Output the (X, Y) coordinate of the center of the cell containing the given text.  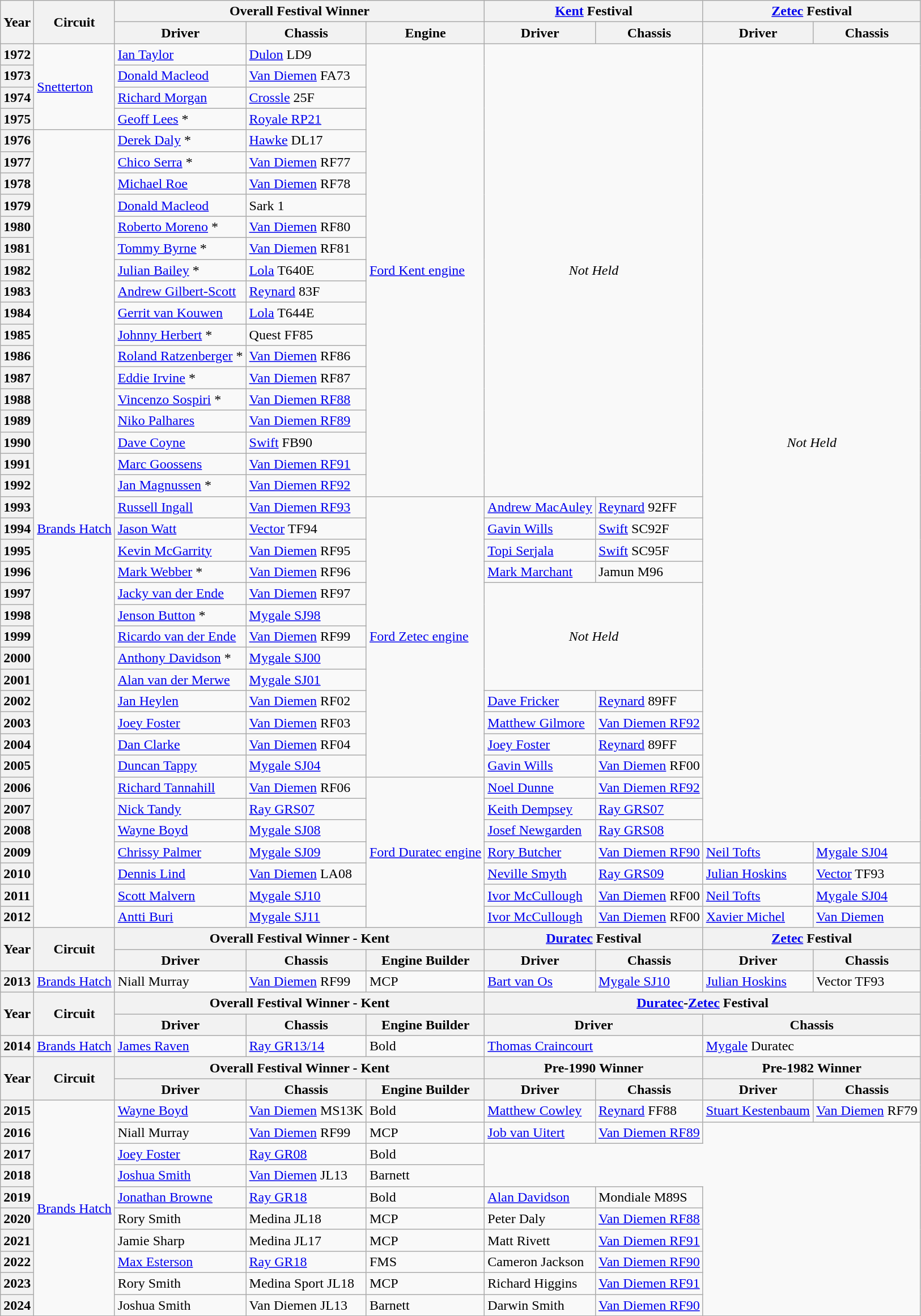
Jason Watt (180, 529)
Eddie Irvine * (180, 378)
Stuart Kestenbaum (758, 1111)
Richard Higgins (540, 1283)
Jamie Sharp (180, 1240)
Jenson Button * (180, 615)
Kevin McGarrity (180, 550)
Lola T644E (306, 313)
Ford Duratec engine (425, 852)
1982 (17, 270)
1993 (17, 507)
Snetterton (74, 87)
1983 (17, 292)
1976 (17, 140)
Duratec Festival (594, 938)
2024 (17, 1305)
2022 (17, 1262)
Medina Sport JL18 (306, 1283)
Van Diemen RF97 (306, 593)
Mygale SJ11 (306, 917)
Swift SC95F (649, 550)
2019 (17, 1197)
Medina JL17 (306, 1240)
Alan van der Merwe (180, 680)
Van Diemen FA73 (306, 76)
Van Diemen RF06 (306, 787)
1979 (17, 205)
Mygale Duratec (812, 1046)
Swift SC92F (649, 529)
Jamun M96 (649, 572)
Geoff Lees * (180, 119)
Lola T640E (306, 270)
Van Diemen RF80 (306, 227)
Mygale SJ09 (306, 852)
Xavier Michel (758, 917)
Josef Newgarden (540, 831)
Ray GR13/14 (306, 1046)
Roberto Moreno * (180, 227)
2006 (17, 787)
Ford Kent engine (425, 270)
2012 (17, 917)
Sark 1 (306, 205)
Van Diemen RF87 (306, 378)
Van Diemen RF04 (306, 744)
1978 (17, 184)
Vincenzo Sospiri * (180, 399)
Thomas Craincourt (594, 1046)
Van Diemen RF78 (306, 184)
Mondiale M89S (649, 1197)
Quest FF85 (306, 335)
1975 (17, 119)
Chico Serra * (180, 162)
Reynard 83F (306, 292)
Medina JL18 (306, 1219)
Darwin Smith (540, 1305)
Kent Festival (594, 11)
Dennis Lind (180, 874)
Matthew Cowley (540, 1111)
2015 (17, 1111)
Duratec-Zetec Festival (703, 1003)
FMS (425, 1262)
1997 (17, 593)
2016 (17, 1132)
Michael Roe (180, 184)
Andrew Gilbert-Scott (180, 292)
Pre-1982 Winner (812, 1068)
Alan Davidson (540, 1197)
Crossle 25F (306, 97)
2001 (17, 680)
1985 (17, 335)
2023 (17, 1283)
2009 (17, 852)
Duncan Tappy (180, 766)
2007 (17, 809)
Van Diemen RF79 (867, 1111)
1980 (17, 227)
Nick Tandy (180, 809)
Niko Palhares (180, 421)
2017 (17, 1154)
1984 (17, 313)
Dave Fricker (540, 701)
Noel Dunne (540, 787)
Bart van Os (540, 982)
Van Diemen LA08 (306, 874)
Engine (425, 33)
Ray GRS09 (649, 874)
2014 (17, 1046)
Mark Webber * (180, 572)
Ray GRS08 (649, 831)
Ian Taylor (180, 54)
Vector TF94 (306, 529)
Neville Smyth (540, 874)
Keith Dempsey (540, 809)
Van Diemen RF77 (306, 162)
Antti Buri (180, 917)
Marc Goossens (180, 464)
1996 (17, 572)
2011 (17, 895)
2005 (17, 766)
Reynard 92FF (649, 507)
1992 (17, 485)
Matt Rivett (540, 1240)
Mygale SJ00 (306, 658)
1988 (17, 399)
1999 (17, 637)
Tommy Byrne * (180, 248)
1986 (17, 356)
1991 (17, 464)
1990 (17, 442)
Max Esterson (180, 1262)
Van Diemen RF86 (306, 356)
1981 (17, 248)
Johnny Herbert * (180, 335)
Ford Zetec engine (425, 637)
Mygale SJ08 (306, 831)
1973 (17, 76)
Van Diemen RF02 (306, 701)
Swift FB90 (306, 442)
Dulon LD9 (306, 54)
2020 (17, 1219)
1974 (17, 97)
2000 (17, 658)
Richard Morgan (180, 97)
Van Diemen MS13K (306, 1111)
Russell Ingall (180, 507)
Pre-1990 Winner (594, 1068)
Jonathan Browne (180, 1197)
2003 (17, 723)
2013 (17, 982)
Van Diemen RF93 (306, 507)
2010 (17, 874)
2002 (17, 701)
2018 (17, 1176)
Rory Butcher (540, 852)
2004 (17, 744)
Mygale SJ98 (306, 615)
Ray GR08 (306, 1154)
Reynard FF88 (649, 1111)
Cameron Jackson (540, 1262)
1998 (17, 615)
Jan Heylen (180, 701)
Julian Bailey * (180, 270)
Matthew Gilmore (540, 723)
Van Diemen RF81 (306, 248)
1995 (17, 550)
Job van Uitert (540, 1132)
1987 (17, 378)
1989 (17, 421)
Jacky van der Ende (180, 593)
Anthony Davidson * (180, 658)
Gerrit van Kouwen (180, 313)
Andrew MacAuley (540, 507)
2021 (17, 1240)
Roland Ratzenberger * (180, 356)
Van Diemen RF96 (306, 572)
Jan Magnussen * (180, 485)
Van Diemen RF95 (306, 550)
Scott Malvern (180, 895)
James Raven (180, 1046)
Derek Daly * (180, 140)
2008 (17, 831)
1977 (17, 162)
1994 (17, 529)
Royale RP21 (306, 119)
Mark Marchant (540, 572)
Dave Coyne (180, 442)
Ricardo van der Ende (180, 637)
Chrissy Palmer (180, 852)
Mygale SJ01 (306, 680)
Dan Clarke (180, 744)
Richard Tannahill (180, 787)
Van Diemen RF03 (306, 723)
Overall Festival Winner (299, 11)
Peter Daly (540, 1219)
Hawke DL17 (306, 140)
Topi Serjala (540, 550)
1972 (17, 54)
Van Diemen (867, 917)
